Pinpoint the cell where the given text exists, returning its [X, Y] midpoint coordinate. 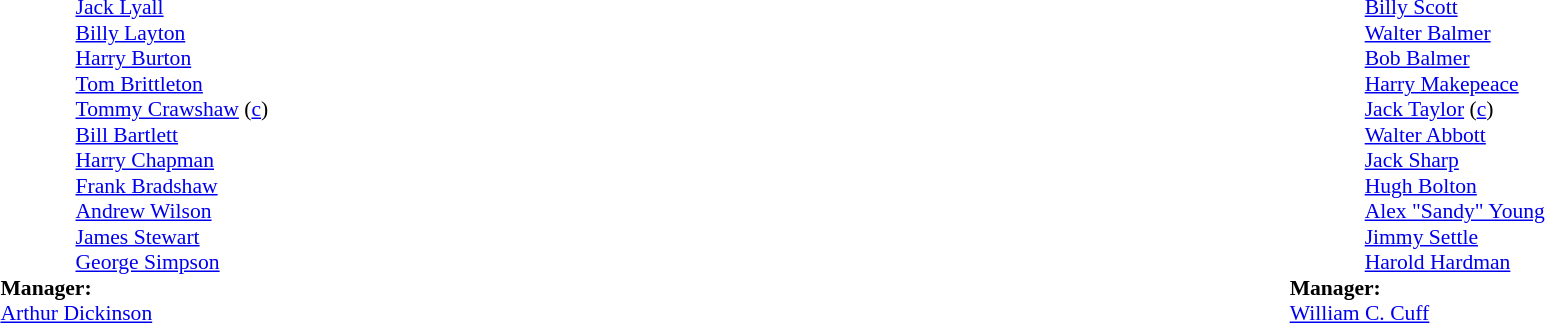
Harry Burton [172, 59]
Hugh Bolton [1455, 186]
Harold Hardman [1455, 263]
Tommy Crawshaw (c) [172, 109]
Frank Bradshaw [172, 186]
Andrew Wilson [172, 211]
Harry Makepeace [1455, 84]
Bob Balmer [1455, 59]
Tom Brittleton [172, 84]
Jack Sharp [1455, 161]
George Simpson [172, 263]
Bill Bartlett [172, 135]
Jack Taylor (c) [1455, 109]
Alex "Sandy" Young [1455, 211]
Billy Layton [172, 33]
Walter Abbott [1455, 135]
Jimmy Settle [1455, 237]
Harry Chapman [172, 161]
James Stewart [172, 237]
Walter Balmer [1455, 33]
